Return [x, y] of the center of cell containing provided text 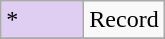
Record [124, 20]
* [42, 20]
